For the text-containing cell, return its midpoint in (X, Y) coordinate format. 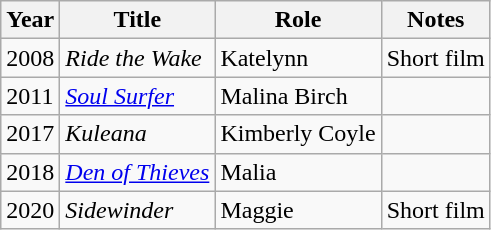
Notes (436, 20)
Soul Surfer (138, 96)
Sidewinder (138, 210)
2020 (30, 210)
2018 (30, 172)
Year (30, 20)
Kimberly Coyle (298, 134)
Maggie (298, 210)
Malia (298, 172)
Katelynn (298, 58)
2017 (30, 134)
Ride the Wake (138, 58)
2011 (30, 96)
Role (298, 20)
Malina Birch (298, 96)
Den of Thieves (138, 172)
Kuleana (138, 134)
Title (138, 20)
2008 (30, 58)
